From the cell containing the given text, extract its center point as [x, y] coordinate. 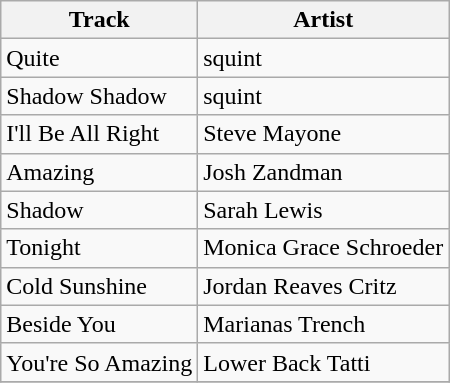
Josh Zandman [324, 172]
Shadow [100, 210]
Steve Mayone [324, 134]
Monica Grace Schroeder [324, 248]
Cold Sunshine [100, 286]
Quite [100, 58]
Shadow Shadow [100, 96]
Artist [324, 20]
Marianas Trench [324, 324]
Jordan Reaves Critz [324, 286]
I'll Be All Right [100, 134]
Sarah Lewis [324, 210]
Tonight [100, 248]
Amazing [100, 172]
You're So Amazing [100, 362]
Beside You [100, 324]
Lower Back Tatti [324, 362]
Track [100, 20]
